Provide the (x, y) coordinate of the cell's center where the given text is located.  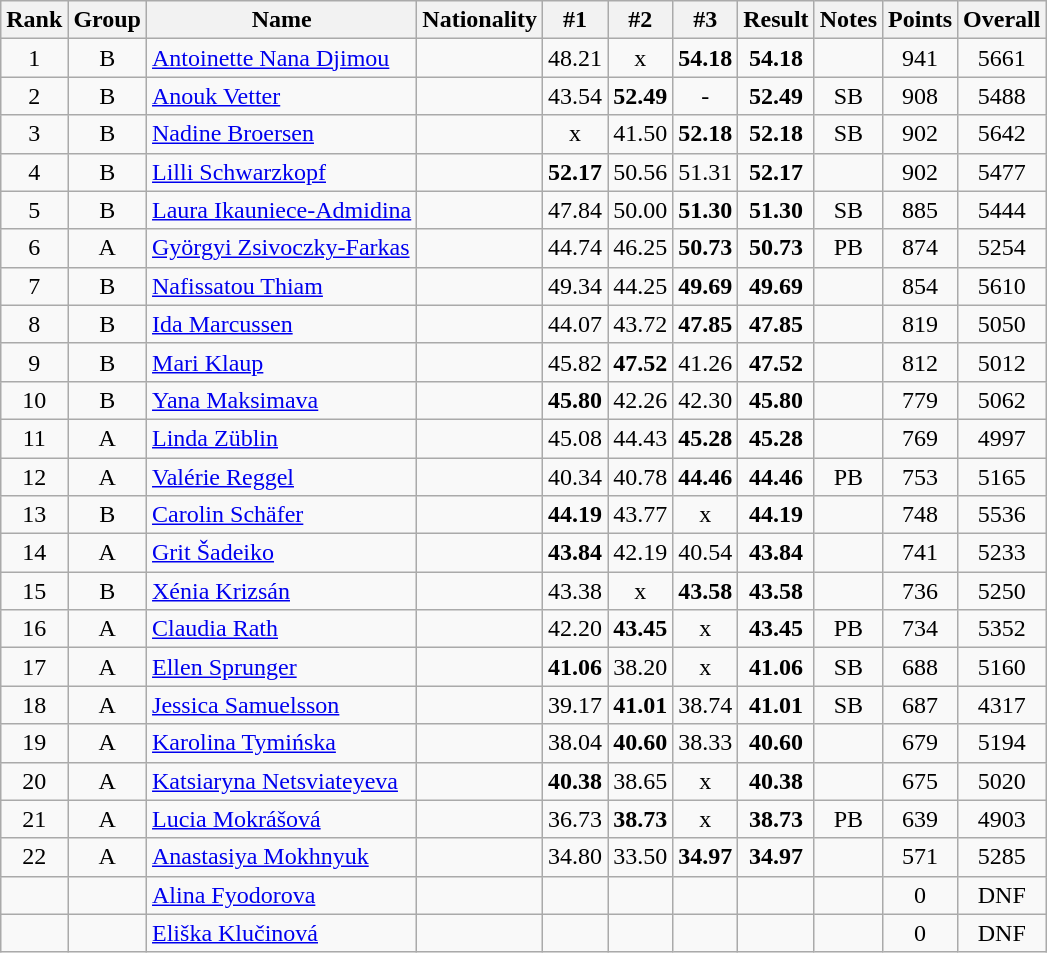
15 (34, 591)
34.80 (576, 857)
5233 (1002, 553)
Claudia Rath (282, 629)
Lucia Mokrášová (282, 819)
5610 (1002, 286)
Notes (848, 20)
736 (920, 591)
5661 (1002, 58)
44.74 (576, 248)
Nafissatou Thiam (282, 286)
Points (920, 20)
41.50 (640, 134)
4903 (1002, 819)
Yana Maksimava (282, 400)
Name (282, 20)
22 (34, 857)
#2 (640, 20)
48.21 (576, 58)
44.07 (576, 324)
4 (34, 172)
33.50 (640, 857)
38.65 (640, 781)
42.30 (706, 400)
741 (920, 553)
45.08 (576, 438)
38.74 (706, 705)
Györgyi Zsivoczky-Farkas (282, 248)
17 (34, 667)
Antoinette Nana Djimou (282, 58)
734 (920, 629)
1 (34, 58)
40.78 (640, 477)
46.25 (640, 248)
5020 (1002, 781)
Linda Züblin (282, 438)
Nadine Broersen (282, 134)
9 (34, 362)
Mari Klaup (282, 362)
Xénia Krizsán (282, 591)
5444 (1002, 210)
5160 (1002, 667)
21 (34, 819)
7 (34, 286)
Carolin Schäfer (282, 515)
44.43 (640, 438)
13 (34, 515)
Anouk Vetter (282, 96)
Rank (34, 20)
18 (34, 705)
2 (34, 96)
42.20 (576, 629)
50.56 (640, 172)
885 (920, 210)
Grit Šadeiko (282, 553)
Laura Ikauniece-Admidina (282, 210)
43.72 (640, 324)
748 (920, 515)
Alina Fyodorova (282, 895)
Jessica Samuelsson (282, 705)
571 (920, 857)
5012 (1002, 362)
40.54 (706, 553)
39.17 (576, 705)
11 (34, 438)
Valérie Reggel (282, 477)
Group (108, 20)
Ida Marcussen (282, 324)
Anastasiya Mokhnyuk (282, 857)
675 (920, 781)
854 (920, 286)
5194 (1002, 743)
639 (920, 819)
42.26 (640, 400)
16 (34, 629)
5488 (1002, 96)
5062 (1002, 400)
5285 (1002, 857)
19 (34, 743)
49.34 (576, 286)
43.38 (576, 591)
#1 (576, 20)
Ellen Sprunger (282, 667)
5165 (1002, 477)
779 (920, 400)
12 (34, 477)
753 (920, 477)
47.84 (576, 210)
5 (34, 210)
36.73 (576, 819)
812 (920, 362)
3 (34, 134)
Eliška Klučinová (282, 933)
6 (34, 248)
819 (920, 324)
5536 (1002, 515)
51.31 (706, 172)
20 (34, 781)
687 (920, 705)
50.00 (640, 210)
- (706, 96)
38.33 (706, 743)
Result (776, 20)
688 (920, 667)
5642 (1002, 134)
679 (920, 743)
44.25 (640, 286)
4317 (1002, 705)
Karolina Tymińska (282, 743)
908 (920, 96)
40.34 (576, 477)
769 (920, 438)
38.20 (640, 667)
38.04 (576, 743)
Overall (1002, 20)
#3 (706, 20)
45.82 (576, 362)
Nationality (480, 20)
5477 (1002, 172)
4997 (1002, 438)
14 (34, 553)
Lilli Schwarzkopf (282, 172)
10 (34, 400)
43.54 (576, 96)
41.26 (706, 362)
42.19 (640, 553)
941 (920, 58)
5050 (1002, 324)
5250 (1002, 591)
874 (920, 248)
Katsiaryna Netsviateyeva (282, 781)
43.77 (640, 515)
8 (34, 324)
5352 (1002, 629)
5254 (1002, 248)
